Return the (x, y) coordinate for the center point of the cell that contains the specified text.  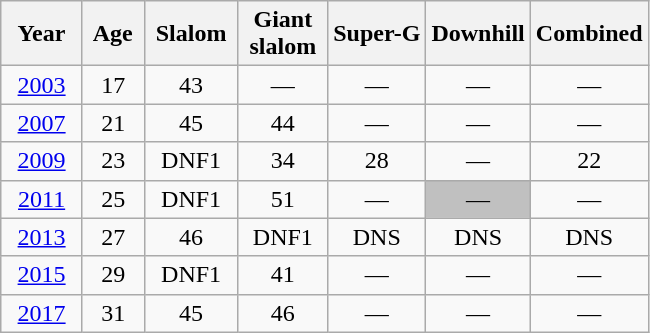
25 (113, 199)
23 (113, 161)
Giant slalom (283, 34)
Downhill (478, 34)
28 (377, 161)
21 (113, 123)
Combined (589, 34)
29 (113, 275)
2003 (42, 85)
31 (113, 313)
Year (42, 34)
43 (191, 85)
2013 (42, 237)
2015 (42, 275)
Age (113, 34)
44 (283, 123)
34 (283, 161)
2011 (42, 199)
17 (113, 85)
2009 (42, 161)
2017 (42, 313)
2007 (42, 123)
41 (283, 275)
22 (589, 161)
51 (283, 199)
27 (113, 237)
Super-G (377, 34)
Slalom (191, 34)
